Scan for the cell matching the given text and deliver its [x, y] coordinate at center. 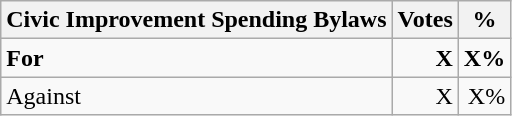
Civic Improvement Spending Bylaws [196, 20]
% [484, 20]
Votes [425, 20]
Against [196, 96]
For [196, 58]
